Locate the cell with the specified text and output its [x, y] center coordinate. 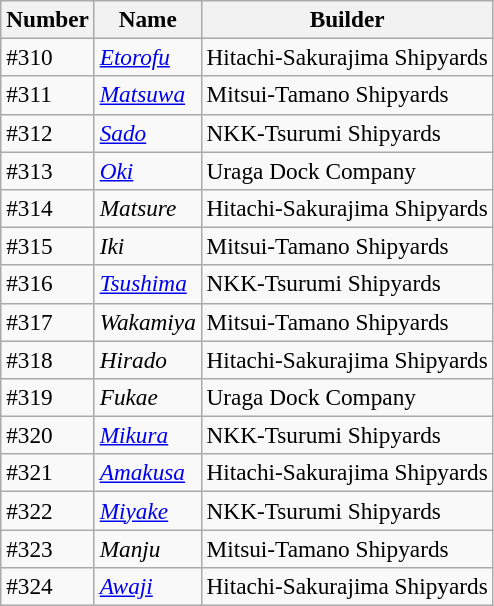
Builder [347, 19]
Wakamiya [148, 322]
Number [48, 19]
Iki [148, 246]
Etorofu [148, 57]
#315 [48, 246]
#316 [48, 284]
Miyake [148, 510]
Matsure [148, 208]
#314 [48, 208]
#321 [48, 473]
Matsuwa [148, 95]
Oki [148, 170]
Tsushima [148, 284]
#324 [48, 586]
#311 [48, 95]
Fukae [148, 397]
#317 [48, 322]
#323 [48, 548]
Amakusa [148, 473]
#313 [48, 170]
#320 [48, 435]
#322 [48, 510]
Sado [148, 133]
#319 [48, 397]
#310 [48, 57]
#312 [48, 133]
Mikura [148, 435]
Manju [148, 548]
Hirado [148, 359]
#318 [48, 359]
Name [148, 19]
Awaji [148, 586]
